Identify which cell holds the provided text, then report its (X, Y) central coordinate. 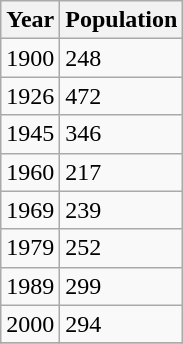
294 (122, 324)
Population (122, 20)
1926 (30, 96)
1960 (30, 172)
1979 (30, 248)
1900 (30, 58)
1969 (30, 210)
Year (30, 20)
252 (122, 248)
1989 (30, 286)
248 (122, 58)
299 (122, 286)
472 (122, 96)
2000 (30, 324)
346 (122, 134)
217 (122, 172)
239 (122, 210)
1945 (30, 134)
